Provide the [x, y] coordinate of the cell's center where the given text is located.  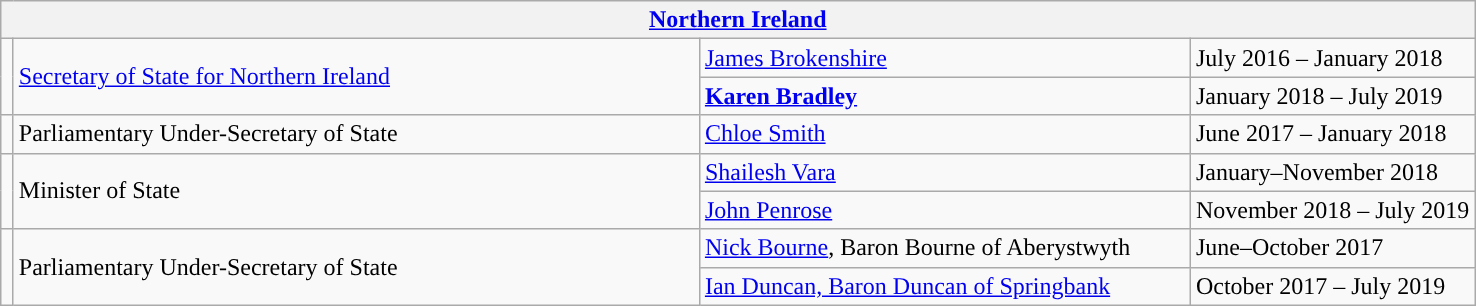
July 2016 – January 2018 [1332, 58]
October 2017 – July 2019 [1332, 286]
Minister of State [356, 191]
Nick Bourne, Baron Bourne of Aberystwyth [944, 248]
Shailesh Vara [944, 172]
Northern Ireland [738, 20]
January–November 2018 [1332, 172]
James Brokenshire [944, 58]
June–October 2017 [1332, 248]
John Penrose [944, 210]
Ian Duncan, Baron Duncan of Springbank [944, 286]
Karen Bradley [944, 96]
January 2018 – July 2019 [1332, 96]
June 2017 – January 2018 [1332, 134]
November 2018 – July 2019 [1332, 210]
Chloe Smith [944, 134]
Secretary of State for Northern Ireland [356, 77]
